Scan for the cell matching the given text and deliver its [x, y] coordinate at center. 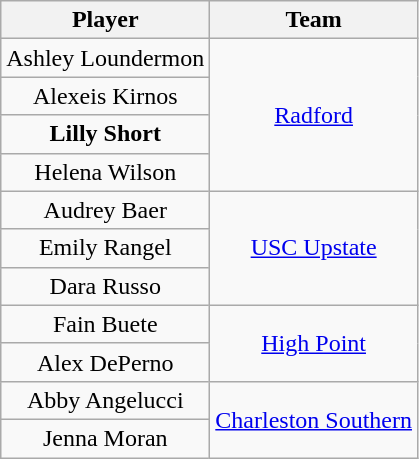
Jenna Moran [106, 438]
Abby Angelucci [106, 400]
Audrey Baer [106, 210]
Emily Rangel [106, 248]
Player [106, 20]
Helena Wilson [106, 172]
Radford [314, 115]
Team [314, 20]
Dara Russo [106, 286]
Alexeis Kirnos [106, 96]
Charleston Southern [314, 419]
USC Upstate [314, 248]
Ashley Loundermon [106, 58]
Alex DePerno [106, 362]
Fain Buete [106, 324]
High Point [314, 343]
Lilly Short [106, 134]
